Scan for the cell matching the given text and deliver its [x, y] coordinate at center. 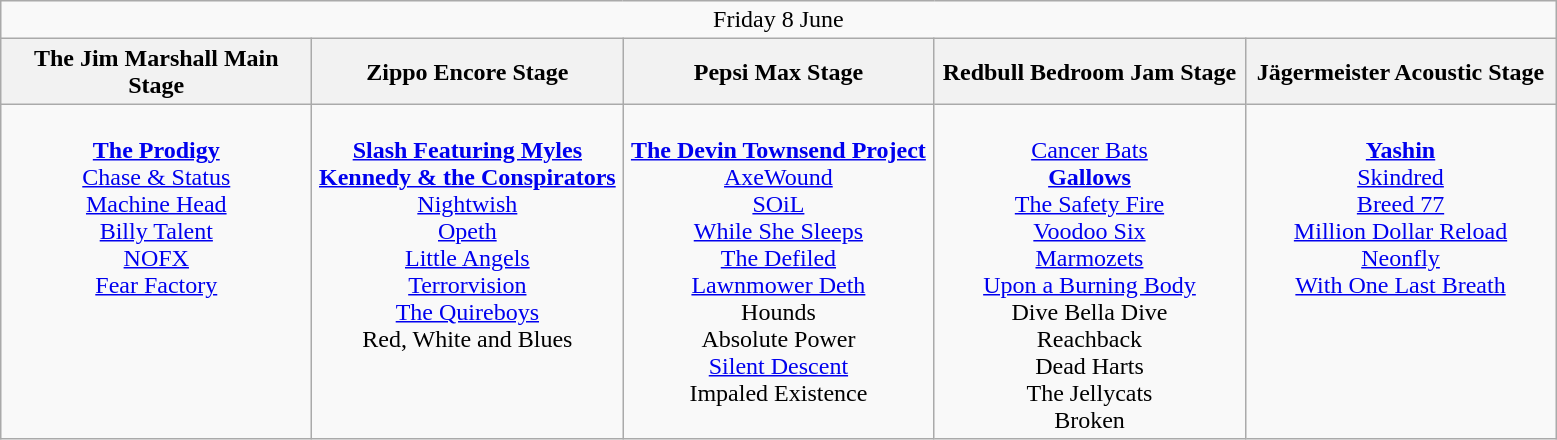
The Devin Townsend Project AxeWound SOiL While She Sleeps The Defiled Lawnmower Deth Hounds Absolute Power Silent Descent Impaled Existence [778, 272]
Cancer Bats Gallows The Safety Fire Voodoo Six Marmozets Upon a Burning Body Dive Bella Dive Reachback Dead Harts The Jellycats Broken [1090, 272]
Yashin Skindred Breed 77 Million Dollar Reload Neonfly With One Last Breath [1400, 272]
Slash Featuring Myles Kennedy & the Conspirators Nightwish Opeth Little Angels Terrorvision The Quireboys Red, White and Blues [468, 272]
Pepsi Max Stage [778, 72]
Zippo Encore Stage [468, 72]
Jägermeister Acoustic Stage [1400, 72]
Redbull Bedroom Jam Stage [1090, 72]
Friday 8 June [778, 20]
The Prodigy Chase & Status Machine Head Billy Talent NOFX Fear Factory [156, 272]
The Jim Marshall Main Stage [156, 72]
